Find where the given text appears and provide that cell's center as [x, y] coordinate. 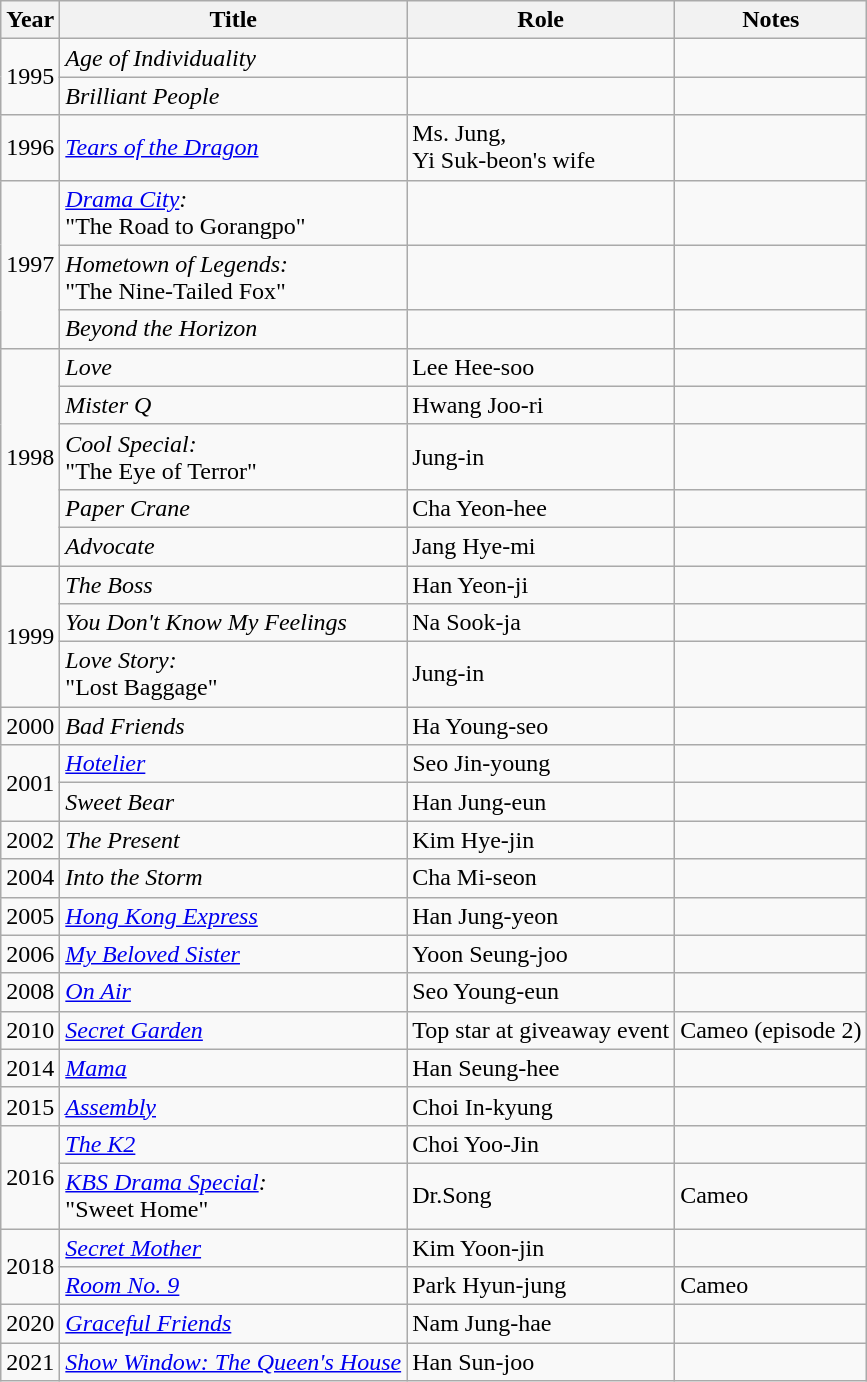
Nam Jung-hae [541, 1324]
2015 [30, 1106]
Hometown of Legends:"The Nine-Tailed Fox" [234, 278]
Assembly [234, 1106]
Park Hyun-jung [541, 1286]
Top star at giveaway event [541, 1030]
Cha Yeon-hee [541, 508]
Cool Special:"The Eye of Terror" [234, 456]
Drama City:"The Road to Gorangpo" [234, 212]
Hotelier [234, 764]
Kim Yoon-jin [541, 1247]
2000 [30, 726]
Choi In-kyung [541, 1106]
Beyond the Horizon [234, 329]
Age of Individuality [234, 58]
2004 [30, 878]
Jang Hye-mi [541, 546]
Yoon Seung-joo [541, 954]
Title [234, 20]
Brilliant People [234, 96]
2006 [30, 954]
Mama [234, 1068]
Hong Kong Express [234, 916]
The Boss [234, 585]
1996 [30, 148]
Dr.Song [541, 1196]
1997 [30, 264]
My Beloved Sister [234, 954]
1995 [30, 77]
Choi Yoo-Jin [541, 1144]
2020 [30, 1324]
2008 [30, 992]
Cha Mi-seon [541, 878]
Bad Friends [234, 726]
Ha Young-seo [541, 726]
2021 [30, 1362]
Ms. Jung, Yi Suk-beon's wife [541, 148]
The Present [234, 840]
Mister Q [234, 405]
The K2 [234, 1144]
Na Sook-ja [541, 623]
Into the Storm [234, 878]
Cameo (episode 2) [771, 1030]
On Air [234, 992]
Tears of the Dragon [234, 148]
Graceful Friends [234, 1324]
Love Story:"Lost Baggage" [234, 674]
2016 [30, 1176]
Notes [771, 20]
Show Window: The Queen's House [234, 1362]
Seo Jin-young [541, 764]
2001 [30, 783]
Hwang Joo-ri [541, 405]
Han Yeon-ji [541, 585]
1998 [30, 456]
Han Seung-hee [541, 1068]
Paper Crane [234, 508]
Sweet Bear [234, 802]
Lee Hee-soo [541, 367]
Advocate [234, 546]
Han Sun-joo [541, 1362]
Room No. 9 [234, 1286]
Love [234, 367]
2002 [30, 840]
1999 [30, 636]
KBS Drama Special:"Sweet Home" [234, 1196]
Kim Hye-jin [541, 840]
Han Jung-yeon [541, 916]
2005 [30, 916]
Secret Garden [234, 1030]
Han Jung-eun [541, 802]
2010 [30, 1030]
Year [30, 20]
Seo Young-eun [541, 992]
Role [541, 20]
2018 [30, 1266]
Secret Mother [234, 1247]
2014 [30, 1068]
You Don't Know My Feelings [234, 623]
